For the text-containing cell, return its midpoint in [X, Y] coordinate format. 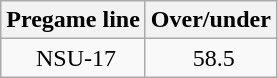
NSU-17 [74, 58]
Pregame line [74, 20]
58.5 [210, 58]
Over/under [210, 20]
